Search for the cell housing the specified text and yield its [X, Y] center coordinate. 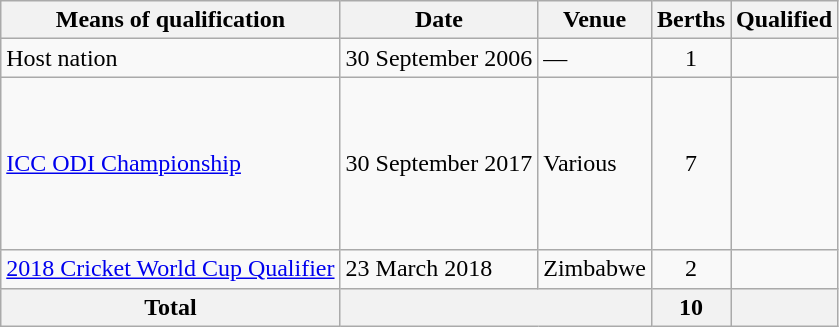
Zimbabwe [595, 269]
Various [595, 164]
30 September 2006 [439, 58]
7 [690, 164]
— [595, 58]
Venue [595, 20]
Total [170, 307]
23 March 2018 [439, 269]
Date [439, 20]
10 [690, 307]
30 September 2017 [439, 164]
2 [690, 269]
1 [690, 58]
Berths [690, 20]
Means of qualification [170, 20]
Qualified [784, 20]
ICC ODI Championship [170, 164]
Host nation [170, 58]
2018 Cricket World Cup Qualifier [170, 269]
